Identify which cell holds the provided text, then report its [x, y] central coordinate. 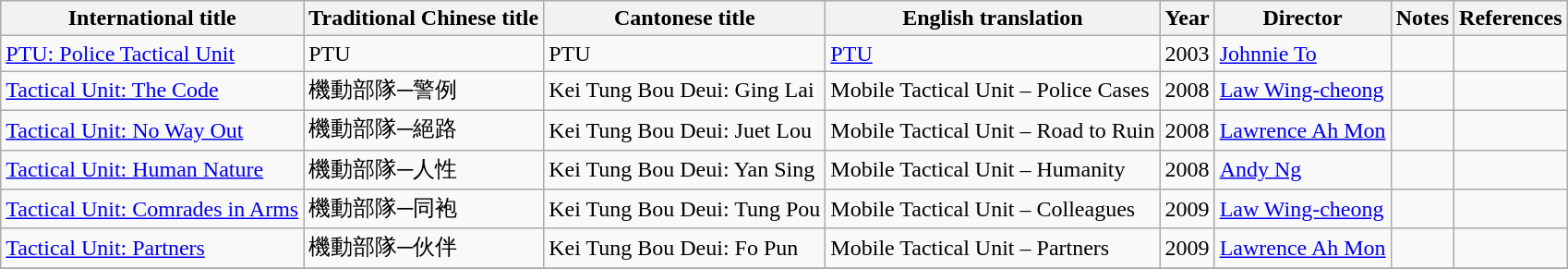
Mobile Tactical Unit – Colleagues [993, 209]
Cantonese title [685, 18]
Director [1302, 18]
Kei Tung Bou Deui: Fo Pun [685, 248]
PTU: Police Tactical Unit [152, 54]
Kei Tung Bou Deui: Tung Pou [685, 209]
Mobile Tactical Unit – Police Cases [993, 91]
Year [1188, 18]
Tactical Unit: The Code [152, 91]
Mobile Tactical Unit – Humanity [993, 170]
機動部隊─伙伴 [424, 248]
Kei Tung Bou Deui: Juet Lou [685, 129]
Andy Ng [1302, 170]
Kei Tung Bou Deui: Yan Sing [685, 170]
Mobile Tactical Unit – Partners [993, 248]
2003 [1188, 54]
Tactical Unit: Comrades in Arms [152, 209]
Notes [1422, 18]
Tactical Unit: Partners [152, 248]
Traditional Chinese title [424, 18]
International title [152, 18]
機動部隊─人性 [424, 170]
Tactical Unit: Human Nature [152, 170]
Mobile Tactical Unit – Road to Ruin [993, 129]
機動部隊─絕路 [424, 129]
Tactical Unit: No Way Out [152, 129]
English translation [993, 18]
Kei Tung Bou Deui: Ging Lai [685, 91]
機動部隊─同袍 [424, 209]
References [1511, 18]
Johnnie To [1302, 54]
機動部隊─警例 [424, 91]
